Determine the [x, y] coordinate at the center of the cell enclosing the given text.  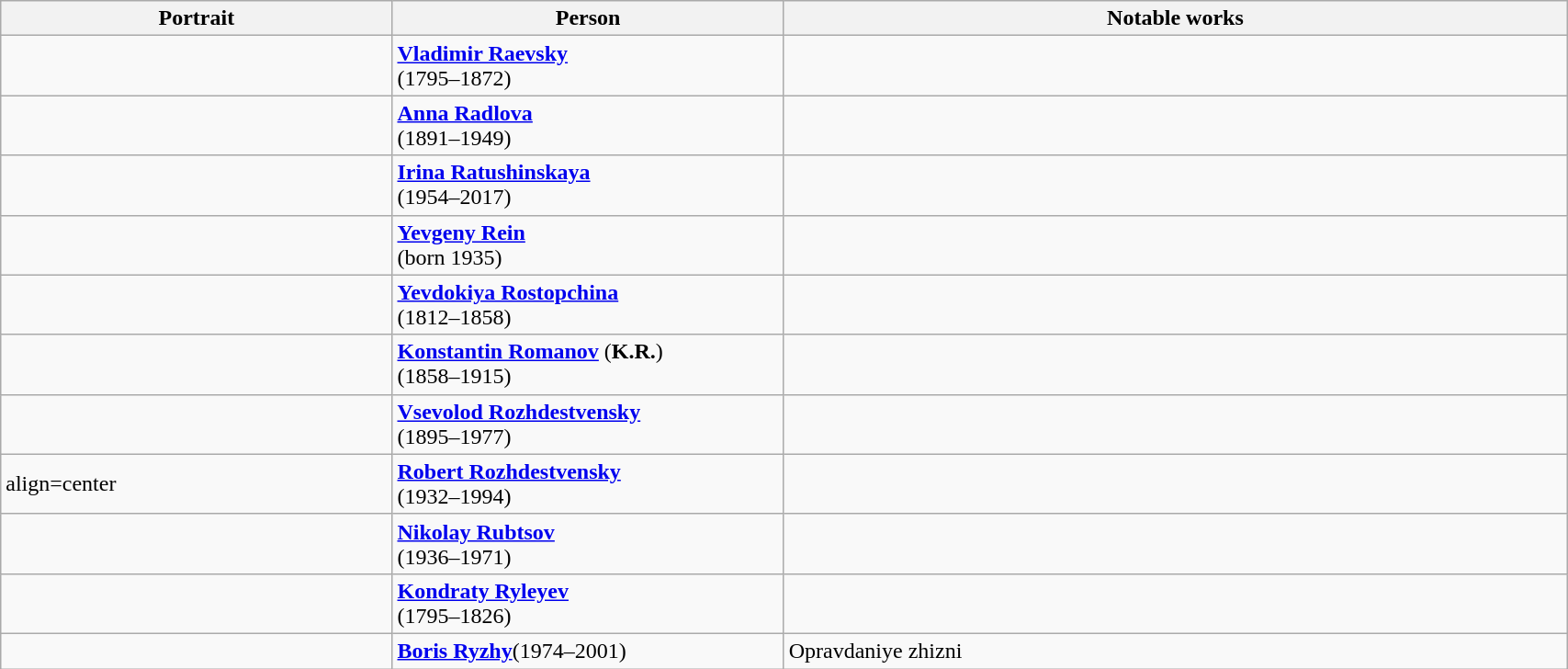
Robert Rozhdestvensky (1932–1994) [588, 483]
Notable works [1175, 18]
Nikolay Rubtsov (1936–1971) [588, 544]
Irina Ratushinskaya (1954–2017) [588, 186]
Boris Ryzhy(1974–2001) [588, 651]
Kondraty Ryleyev (1795–1826) [588, 603]
Portrait [197, 18]
Person [588, 18]
Konstantin Romanov (K.R.) (1858–1915) [588, 364]
Vsevolod Rozhdestvensky (1895–1977) [588, 425]
align=center [197, 483]
Anna Radlova (1891–1949) [588, 125]
Yevdokiya Rostopchina (1812–1858) [588, 305]
Vladimir Raevsky (1795–1872) [588, 66]
Opravdaniye zhizni [1175, 651]
Yevgeny Rein (born 1935) [588, 244]
